Determine the [x, y] coordinate at the center of the cell enclosing the given text.  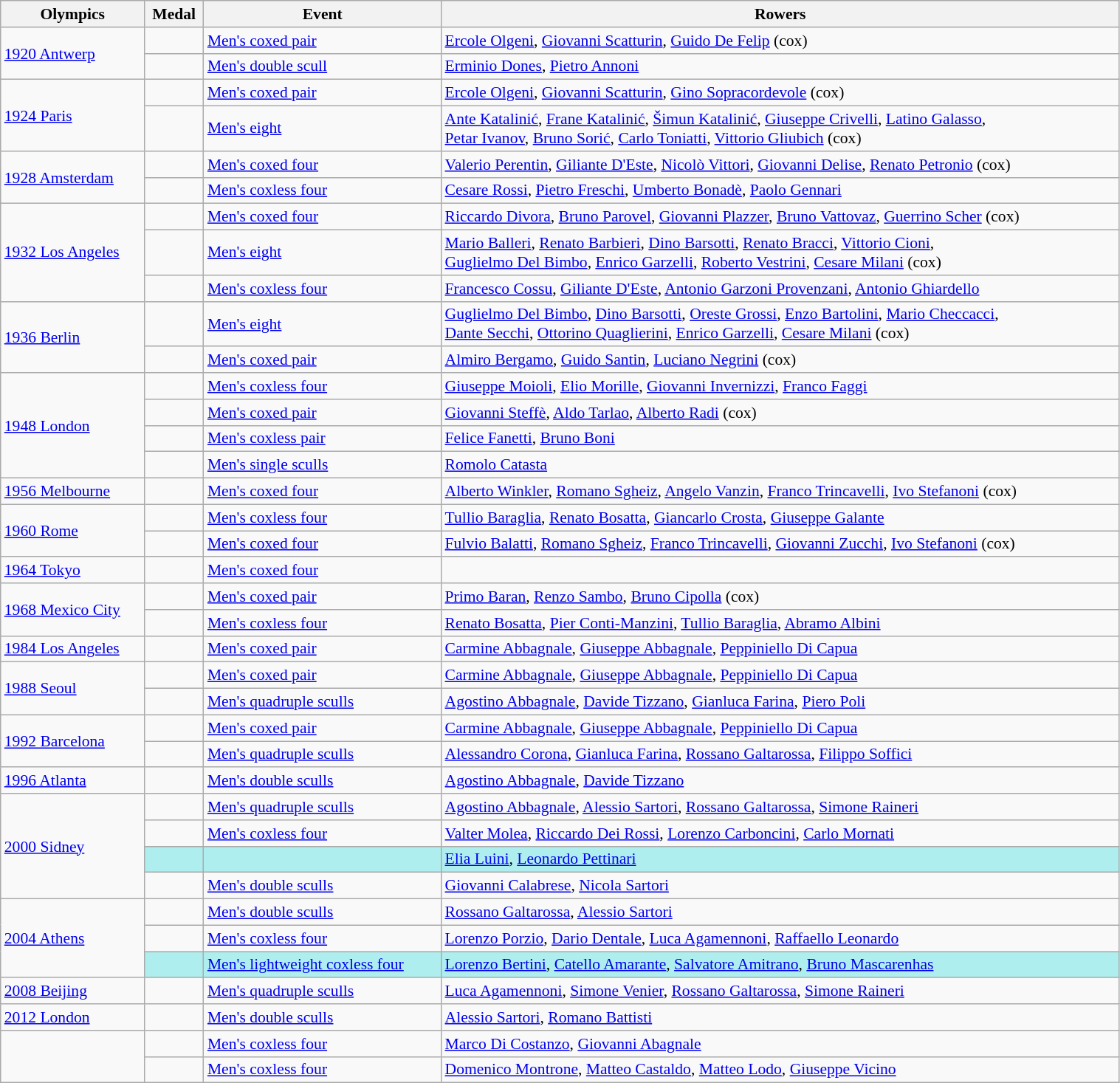
Men's single sculls [323, 465]
Men's double scull [323, 66]
Agostino Abbagnale, Alessio Sartori, Rossano Galtarossa, Simone Raineri [780, 807]
1992 Barcelona [72, 741]
Renato Bosatta, Pier Conti-Manzini, Tullio Baraglia, Abramo Albini [780, 623]
2008 Beijing [72, 991]
Francesco Cossu, Giliante D'Este, Antonio Garzoni Provenzani, Antonio Ghiardello [780, 289]
1928 Amsterdam [72, 177]
Giovanni Steffè, Aldo Tarlao, Alberto Radi (cox) [780, 413]
1920 Antwerp [72, 53]
Medal [174, 14]
Alessio Sartori, Romano Battisti [780, 1017]
1968 Mexico City [72, 610]
Rossano Galtarossa, Alessio Sartori [780, 912]
1988 Seoul [72, 688]
Elia Luini, Leonardo Pettinari [780, 859]
Olympics [72, 14]
Luca Agamennoni, Simone Venier, Rossano Galtarossa, Simone Raineri [780, 991]
Alberto Winkler, Romano Sgheiz, Angelo Vanzin, Franco Trincavelli, Ivo Stefanoni (cox) [780, 492]
1932 Los Angeles [72, 252]
Lorenzo Porzio, Dario Dentale, Luca Agamennoni, Raffaello Leonardo [780, 938]
Erminio Dones, Pietro Annoni [780, 66]
2012 London [72, 1017]
1948 London [72, 425]
Tullio Baraglia, Renato Bosatta, Giancarlo Crosta, Giuseppe Galante [780, 518]
Giovanni Calabrese, Nicola Sartori [780, 886]
Domenico Montrone, Matteo Castaldo, Matteo Lodo, Giuseppe Vicino [780, 1070]
1964 Tokyo [72, 571]
1924 Paris [72, 115]
Valerio Perentin, Giliante D'Este, Nicolò Vittori, Giovanni Delise, Renato Petronio (cox) [780, 165]
1936 Berlin [72, 337]
Romolo Catasta [780, 465]
Felice Fanetti, Bruno Boni [780, 439]
Men's lightweight coxless four [323, 965]
1996 Atlanta [72, 781]
2000 Sidney [72, 846]
Valter Molea, Riccardo Dei Rossi, Lorenzo Carboncini, Carlo Mornati [780, 833]
Men's coxless pair [323, 439]
1984 Los Angeles [72, 649]
Fulvio Balatti, Romano Sgheiz, Franco Trincavelli, Giovanni Zucchi, Ivo Stefanoni (cox) [780, 544]
Riccardo Divora, Bruno Parovel, Giovanni Plazzer, Bruno Vattovaz, Guerrino Scher (cox) [780, 217]
Ercole Olgeni, Giovanni Scatturin, Gino Sopracordevole (cox) [780, 93]
1960 Rome [72, 530]
Marco Di Costanzo, Giovanni Abagnale [780, 1044]
Event [323, 14]
2004 Athens [72, 939]
Cesare Rossi, Pietro Freschi, Umberto Bonadè, Paolo Gennari [780, 190]
Lorenzo Bertini, Catello Amarante, Salvatore Amitrano, Bruno Mascarenhas [780, 965]
Ercole Olgeni, Giovanni Scatturin, Guido De Felip (cox) [780, 41]
Giuseppe Moioli, Elio Morille, Giovanni Invernizzi, Franco Faggi [780, 386]
Rowers [780, 14]
1956 Melbourne [72, 492]
Alessandro Corona, Gianluca Farina, Rossano Galtarossa, Filippo Soffici [780, 754]
Primo Baran, Renzo Sambo, Bruno Cipolla (cox) [780, 596]
Almiro Bergamo, Guido Santin, Luciano Negrini (cox) [780, 360]
Agostino Abbagnale, Davide Tizzano [780, 781]
Agostino Abbagnale, Davide Tizzano, Gianluca Farina, Piero Poli [780, 702]
